Provide the (x, y) coordinate of the cell's center where the given text is located.  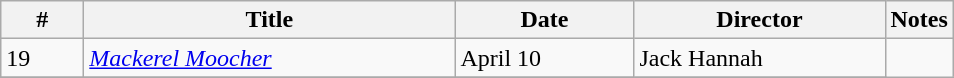
Mackerel Moocher (270, 58)
Title (270, 20)
# (42, 20)
Jack Hannah (760, 58)
Notes (919, 20)
April 10 (544, 58)
Director (760, 20)
Date (544, 20)
19 (42, 58)
